Scan for the cell matching the given text and deliver its [x, y] coordinate at center. 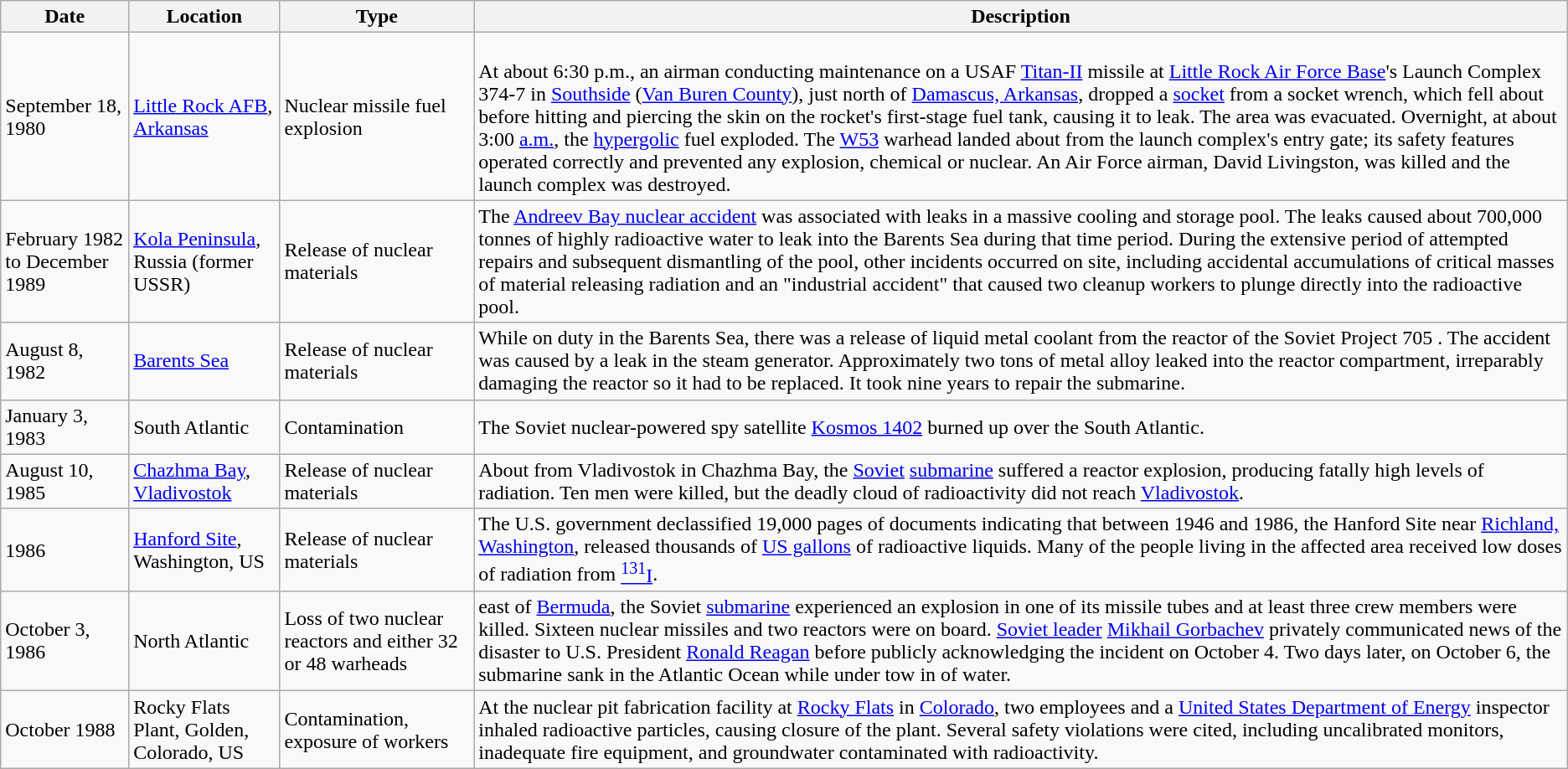
Type [377, 17]
1986 [65, 550]
February 1982 to December 1989 [65, 261]
Rocky Flats Plant, Golden, Colorado, US [204, 730]
October 3, 1986 [65, 642]
South Atlantic [204, 427]
Little Rock AFB, Arkansas [204, 116]
Hanford Site, Washington, US [204, 550]
Loss of two nuclear reactors and either 32 or 48 warheads [377, 642]
Nuclear missile fuel explosion [377, 116]
October 1988 [65, 730]
Contamination [377, 427]
Contamination, exposure of workers [377, 730]
August 10, 1985 [65, 481]
Chazhma Bay, Vladivostok [204, 481]
Description [1021, 17]
The Soviet nuclear-powered spy satellite Kosmos 1402 burned up over the South Atlantic. [1021, 427]
Kola Peninsula, Russia (former USSR) [204, 261]
Date [65, 17]
August 8, 1982 [65, 361]
Location [204, 17]
September 18, 1980 [65, 116]
North Atlantic [204, 642]
January 3, 1983 [65, 427]
Barents Sea [204, 361]
